Return [X, Y] of the center of cell containing provided text 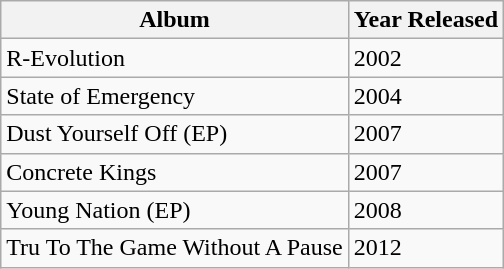
State of Emergency [175, 96]
Concrete Kings [175, 172]
2008 [426, 210]
Year Released [426, 20]
Young Nation (EP) [175, 210]
Album [175, 20]
Tru To The Game Without A Pause [175, 248]
Dust Yourself Off (EP) [175, 134]
R-Evolution [175, 58]
2004 [426, 96]
2002 [426, 58]
2012 [426, 248]
